Capture the cell that displays the provided text and extract its [X, Y] central coordinate. 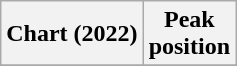
Peakposition [189, 34]
Chart (2022) [72, 34]
